Determine the (X, Y) coordinate at the center of the cell enclosing the given text.  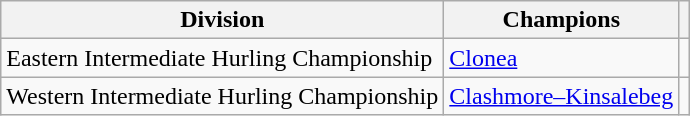
Champions (562, 20)
Western Intermediate Hurling Championship (222, 96)
Clonea (562, 58)
Clashmore–Kinsalebeg (562, 96)
Division (222, 20)
Eastern Intermediate Hurling Championship (222, 58)
